Find where the given text appears and provide that cell's center as (X, Y) coordinate. 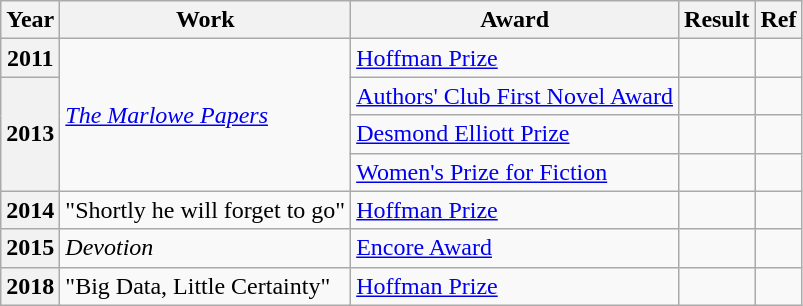
Encore Award (515, 248)
The Marlowe Papers (206, 115)
Year (30, 20)
Authors' Club First Novel Award (515, 96)
Work (206, 20)
Ref (778, 20)
Award (515, 20)
2011 (30, 58)
2014 (30, 210)
Desmond Elliott Prize (515, 134)
Women's Prize for Fiction (515, 172)
2013 (30, 134)
Result (717, 20)
2015 (30, 248)
Devotion (206, 248)
"Big Data, Little Certainty" (206, 286)
2018 (30, 286)
"Shortly he will forget to go" (206, 210)
